Output the (x, y) coordinate of the center of the cell containing the given text.  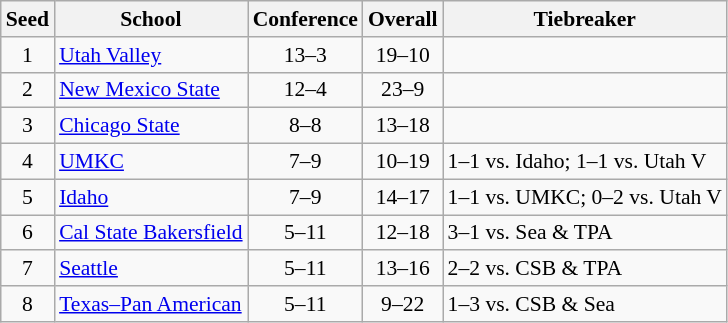
UMKC (151, 162)
Overall (403, 19)
12–4 (306, 90)
1–1 vs. Idaho; 1–1 vs. Utah V (585, 162)
10–19 (403, 162)
Chicago State (151, 126)
13–16 (403, 269)
School (151, 19)
13–3 (306, 55)
8–8 (306, 126)
19–10 (403, 55)
6 (28, 233)
1–3 vs. CSB & Sea (585, 304)
2 (28, 90)
Utah Valley (151, 55)
5 (28, 197)
Tiebreaker (585, 19)
14–17 (403, 197)
3 (28, 126)
12–18 (403, 233)
13–18 (403, 126)
Seattle (151, 269)
2–2 vs. CSB & TPA (585, 269)
Conference (306, 19)
Texas–Pan American (151, 304)
1 (28, 55)
23–9 (403, 90)
3–1 vs. Sea & TPA (585, 233)
Seed (28, 19)
1–1 vs. UMKC; 0–2 vs. Utah V (585, 197)
8 (28, 304)
New Mexico State (151, 90)
9–22 (403, 304)
Idaho (151, 197)
4 (28, 162)
7 (28, 269)
Cal State Bakersfield (151, 233)
